For the text-containing cell, return its midpoint in (x, y) coordinate format. 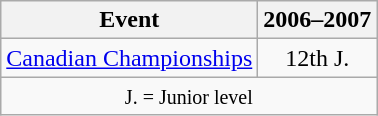
12th J. (318, 58)
J. = Junior level (189, 96)
2006–2007 (318, 20)
Canadian Championships (130, 58)
Event (130, 20)
